Detect which cell encompasses the target text, then output its [X, Y] center coordinate. 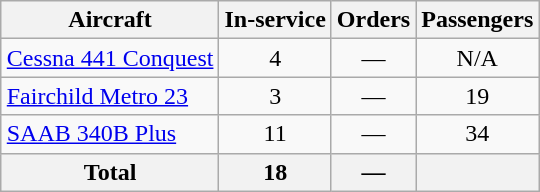
19 [478, 96]
34 [478, 134]
Orders [373, 20]
Passengers [478, 20]
SAAB 340B Plus [110, 134]
4 [275, 58]
Aircraft [110, 20]
Fairchild Metro 23 [110, 96]
Cessna 441 Conquest [110, 58]
3 [275, 96]
Total [110, 172]
In-service [275, 20]
11 [275, 134]
N/A [478, 58]
18 [275, 172]
